Identify which cell holds the provided text, then report its (X, Y) central coordinate. 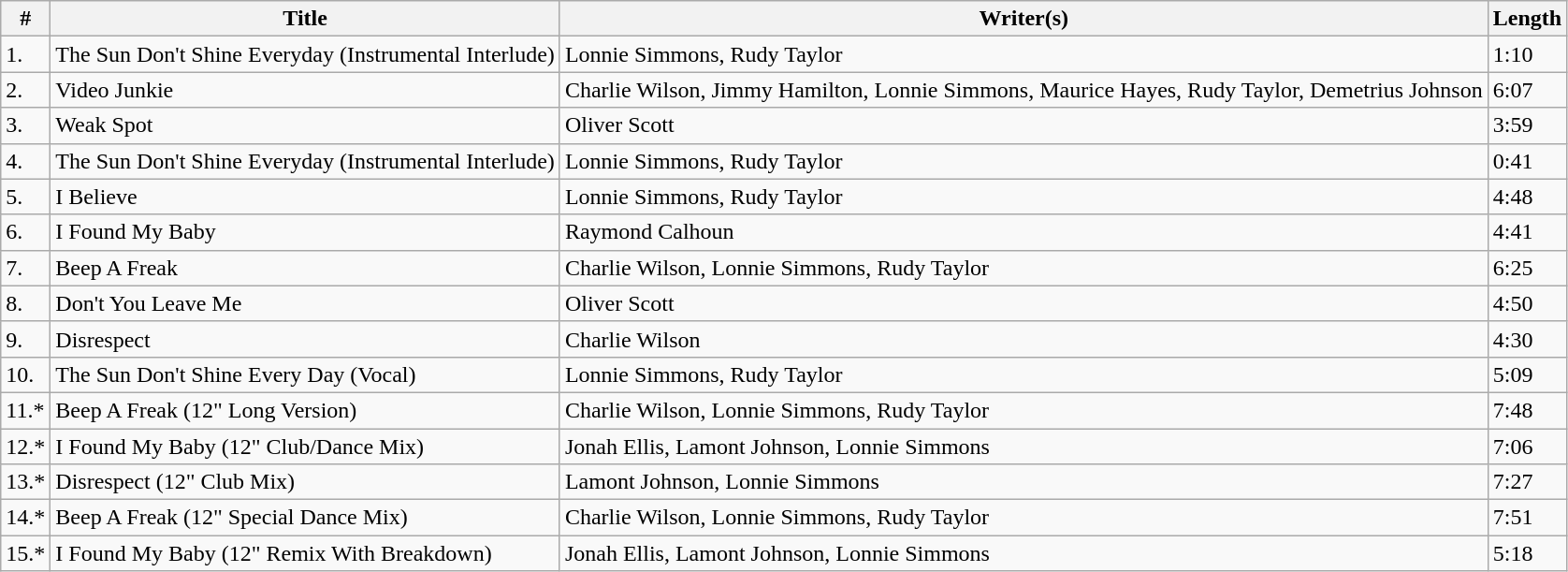
Lamont Johnson, Lonnie Simmons (1024, 482)
3:59 (1527, 125)
I Believe (305, 197)
I Found My Baby (12" Club/Dance Mix) (305, 447)
6. (26, 232)
8. (26, 303)
Beep A Freak (12" Long Version) (305, 410)
7. (26, 268)
Writer(s) (1024, 19)
Charlie Wilson, Jimmy Hamilton, Lonnie Simmons, Maurice Hayes, Rudy Taylor, Demetrius Johnson (1024, 90)
I Found My Baby (12" Remix With Breakdown) (305, 553)
1. (26, 54)
6:07 (1527, 90)
Title (305, 19)
7:27 (1527, 482)
10. (26, 374)
1:10 (1527, 54)
7:51 (1527, 518)
3. (26, 125)
Disrespect (12" Club Mix) (305, 482)
The Sun Don't Shine Every Day (Vocal) (305, 374)
Charlie Wilson (1024, 339)
Beep A Freak (12" Special Dance Mix) (305, 518)
13.* (26, 482)
Length (1527, 19)
Video Junkie (305, 90)
Disrespect (305, 339)
Weak Spot (305, 125)
# (26, 19)
5. (26, 197)
4:41 (1527, 232)
Raymond Calhoun (1024, 232)
7:06 (1527, 447)
Beep A Freak (305, 268)
2. (26, 90)
0:41 (1527, 161)
12.* (26, 447)
5:09 (1527, 374)
14.* (26, 518)
5:18 (1527, 553)
6:25 (1527, 268)
7:48 (1527, 410)
4:30 (1527, 339)
11.* (26, 410)
4:50 (1527, 303)
15.* (26, 553)
4. (26, 161)
I Found My Baby (305, 232)
4:48 (1527, 197)
9. (26, 339)
Don't You Leave Me (305, 303)
